Capture the cell that displays the provided text and extract its (X, Y) central coordinate. 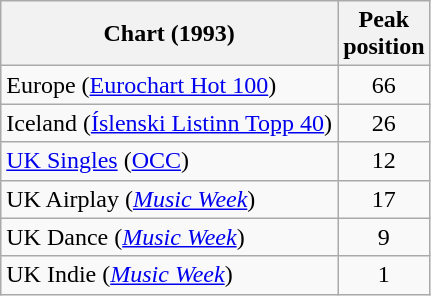
9 (384, 237)
UK Airplay (Music Week) (170, 199)
UK Dance (Music Week) (170, 237)
UK Indie (Music Week) (170, 275)
17 (384, 199)
1 (384, 275)
26 (384, 123)
66 (384, 85)
UK Singles (OCC) (170, 161)
Iceland (Íslenski Listinn Topp 40) (170, 123)
12 (384, 161)
Chart (1993) (170, 34)
Europe (Eurochart Hot 100) (170, 85)
Peakposition (384, 34)
